Scan for the cell matching the given text and deliver its [x, y] coordinate at center. 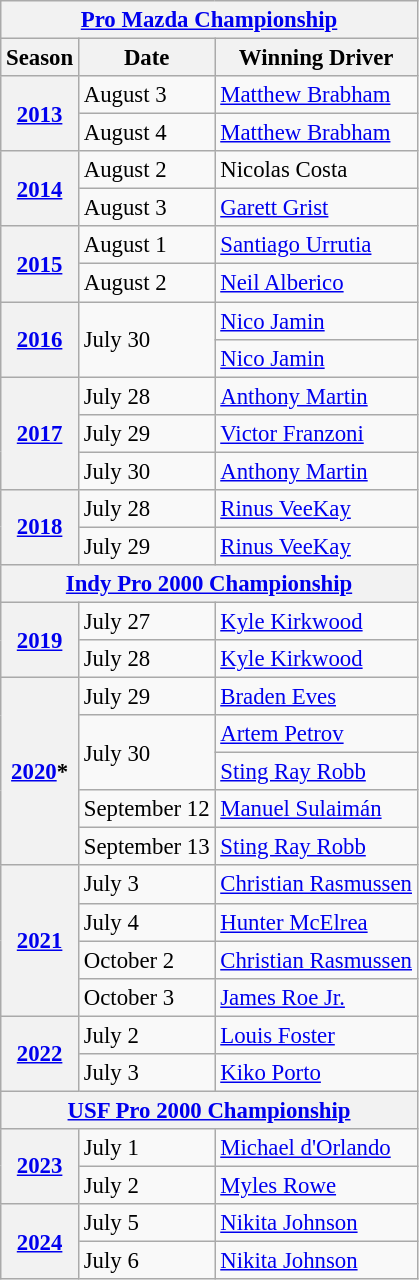
Artem Petrov [316, 734]
July 4 [146, 922]
July 6 [146, 1261]
Garett Grist [316, 208]
July 1 [146, 1148]
2018 [40, 528]
Manuel Sulaimán [316, 809]
2023 [40, 1166]
Santiago Urrutia [316, 245]
Hunter McElrea [316, 922]
Season [40, 58]
September 12 [146, 809]
Nicolas Costa [316, 170]
James Roe Jr. [316, 997]
2024 [40, 1242]
September 13 [146, 847]
Braden Eves [316, 697]
Victor Franzoni [316, 433]
October 3 [146, 997]
August 1 [146, 245]
Louis Foster [316, 1035]
Indy Pro 2000 Championship [210, 584]
2017 [40, 434]
2015 [40, 264]
Myles Rowe [316, 1185]
2020* [40, 772]
2019 [40, 640]
Winning Driver [316, 58]
Pro Mazda Championship [210, 20]
July 5 [146, 1223]
July 27 [146, 621]
2016 [40, 340]
Neil Alberico [316, 283]
2014 [40, 188]
Kiko Porto [316, 1073]
October 2 [146, 960]
2021 [40, 941]
Michael d'Orlando [316, 1148]
2013 [40, 114]
August 4 [146, 133]
USF Pro 2000 Championship [210, 1110]
Date [146, 58]
2022 [40, 1054]
